From the cell containing the given text, extract its center point as (x, y) coordinate. 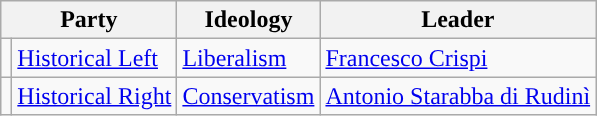
Leader (458, 20)
Ideology (248, 20)
Antonio Starabba di Rudinì (458, 96)
Historical Right (94, 96)
Francesco Crispi (458, 58)
Liberalism (248, 58)
Party (89, 20)
Historical Left (94, 58)
Conservatism (248, 96)
